Scan for the cell matching the given text and deliver its [X, Y] coordinate at center. 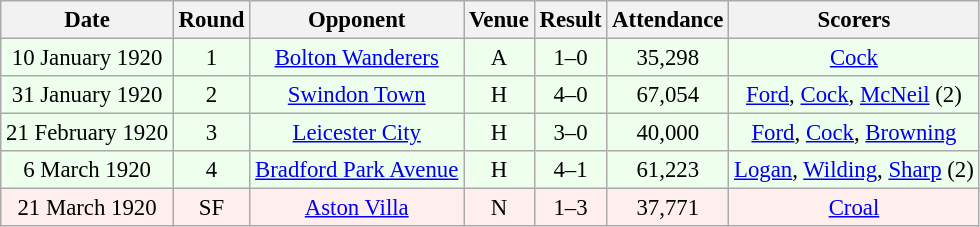
35,298 [668, 58]
Croal [854, 208]
2 [211, 95]
40,000 [668, 133]
67,054 [668, 95]
3 [211, 133]
4–1 [570, 170]
6 March 1920 [88, 170]
4–0 [570, 95]
31 January 1920 [88, 95]
Swindon Town [357, 95]
1–3 [570, 208]
Logan, Wilding, Sharp (2) [854, 170]
Attendance [668, 20]
61,223 [668, 170]
21 February 1920 [88, 133]
1–0 [570, 58]
Aston Villa [357, 208]
21 March 1920 [88, 208]
Date [88, 20]
Scorers [854, 20]
SF [211, 208]
Leicester City [357, 133]
Result [570, 20]
Opponent [357, 20]
A [500, 58]
1 [211, 58]
N [500, 208]
3–0 [570, 133]
Cock [854, 58]
Ford, Cock, Browning [854, 133]
Round [211, 20]
10 January 1920 [88, 58]
37,771 [668, 208]
4 [211, 170]
Ford, Cock, McNeil (2) [854, 95]
Bradford Park Avenue [357, 170]
Venue [500, 20]
Bolton Wanderers [357, 58]
